Capture the cell that displays the provided text and extract its [x, y] central coordinate. 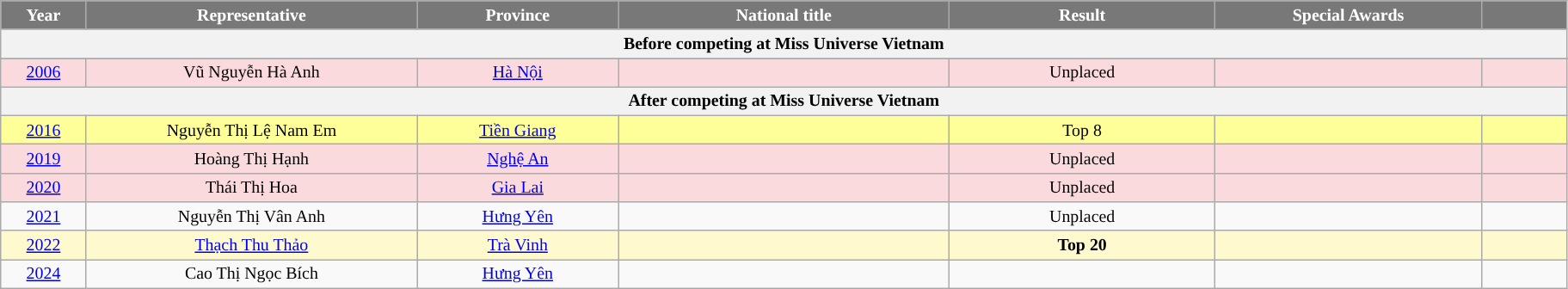
National title [784, 15]
Thạch Thu Thảo [251, 244]
Nguyễn Thị Vân Anh [251, 217]
Thái Thị Hoa [251, 188]
Hoàng Thị Hạnh [251, 158]
Before competing at Miss Universe Vietnam [784, 43]
Nghệ An [518, 158]
Year [43, 15]
Province [518, 15]
Cao Thị Ngọc Bích [251, 274]
2019 [43, 158]
Gia Lai [518, 188]
After competing at Miss Universe Vietnam [784, 101]
2022 [43, 244]
Result [1082, 15]
Tiền Giang [518, 131]
2021 [43, 217]
2020 [43, 188]
Trà Vinh [518, 244]
2006 [43, 72]
Hà Nội [518, 72]
Top 20 [1082, 244]
Vũ Nguyễn Hà Anh [251, 72]
Top 8 [1082, 131]
Nguyễn Thị Lệ Nam Em [251, 131]
2024 [43, 274]
2016 [43, 131]
Special Awards [1349, 15]
Representative [251, 15]
